Return the [x, y] coordinate for the center point of the cell that contains the specified text.  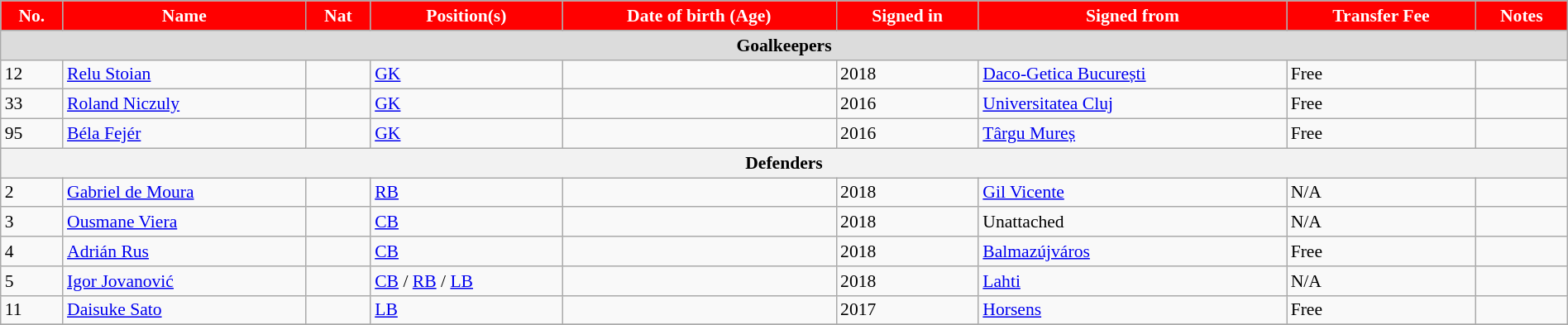
Lahti [1132, 281]
Ousmane Viera [184, 222]
Name [184, 16]
11 [31, 310]
LB [466, 310]
No. [31, 16]
Balmazújváros [1132, 251]
5 [31, 281]
Defenders [784, 163]
Goalkeepers [784, 45]
95 [31, 134]
Horsens [1132, 310]
Transfer Fee [1381, 16]
2017 [907, 310]
Nat [338, 16]
Béla Fejér [184, 134]
Târgu Mureș [1132, 134]
4 [31, 251]
2 [31, 193]
Igor Jovanović [184, 281]
33 [31, 104]
Signed in [907, 16]
Relu Stoian [184, 74]
Signed from [1132, 16]
Date of birth (Age) [700, 16]
Roland Niczuly [184, 104]
Notes [1522, 16]
Universitatea Cluj [1132, 104]
Position(s) [466, 16]
Daco-Getica București [1132, 74]
Daisuke Sato [184, 310]
CB / RB / LB [466, 281]
3 [31, 222]
Unattached [1132, 222]
Gil Vicente [1132, 193]
Adrián Rus [184, 251]
12 [31, 74]
RB [466, 193]
Gabriel de Moura [184, 193]
